Return the [X, Y] coordinate for the center point of the cell that contains the specified text.  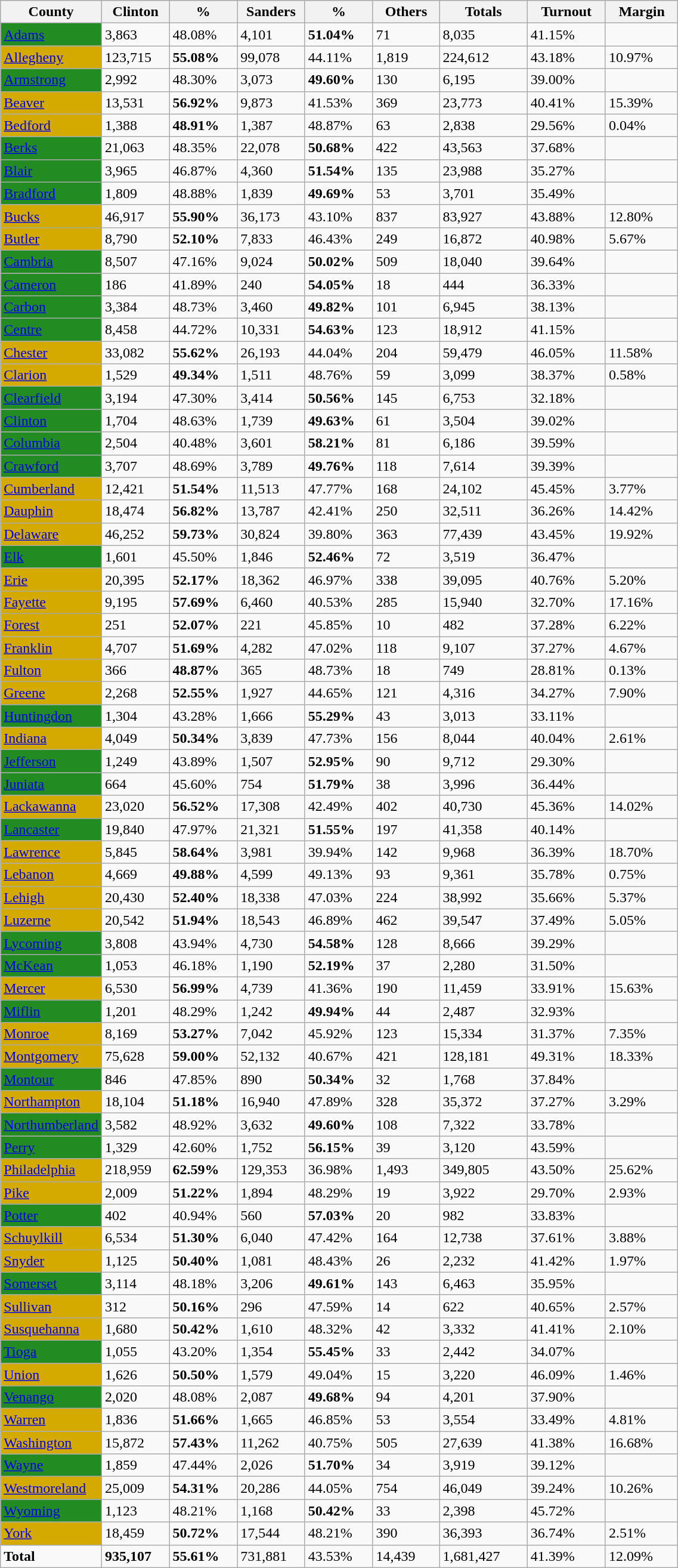
52.40% [203, 897]
9,712 [483, 761]
4,599 [271, 875]
505 [406, 1443]
36.98% [339, 1170]
29.70% [566, 1193]
Forest [51, 625]
41.53% [339, 103]
18,338 [271, 897]
43,563 [483, 148]
3,919 [483, 1465]
4,201 [483, 1397]
44.65% [339, 693]
3,220 [483, 1374]
Lebanon [51, 875]
13,787 [271, 511]
204 [406, 353]
47.77% [339, 489]
7.90% [642, 693]
369 [406, 103]
390 [406, 1533]
61 [406, 421]
Clarion [51, 375]
52.55% [203, 693]
54.31% [203, 1488]
49.63% [339, 421]
40,730 [483, 807]
43.53% [339, 1556]
39.39% [566, 466]
50.16% [203, 1306]
Northumberland [51, 1125]
42.60% [203, 1147]
Washington [51, 1443]
27,639 [483, 1443]
49.82% [339, 307]
Miflin [51, 1011]
48.76% [339, 375]
9,873 [271, 103]
51.66% [203, 1420]
5.37% [642, 897]
Warren [51, 1420]
3,384 [135, 307]
39,095 [483, 579]
168 [406, 489]
312 [135, 1306]
482 [483, 625]
3,414 [271, 398]
890 [271, 1079]
51.94% [203, 920]
55.90% [203, 216]
1,081 [271, 1261]
26 [406, 1261]
8,169 [135, 1034]
45.60% [203, 784]
3,839 [271, 739]
93 [406, 875]
Armstrong [51, 80]
8,666 [483, 943]
44.04% [339, 353]
221 [271, 625]
45.72% [566, 1511]
2.93% [642, 1193]
1,507 [271, 761]
14 [406, 1306]
18,474 [135, 511]
Blair [51, 171]
16,940 [271, 1102]
54.58% [339, 943]
250 [406, 511]
99,078 [271, 57]
6,534 [135, 1238]
55.62% [203, 353]
8,044 [483, 739]
1,354 [271, 1351]
1,249 [135, 761]
19 [406, 1193]
63 [406, 125]
48.18% [203, 1283]
101 [406, 307]
10 [406, 625]
18.70% [642, 852]
39.02% [566, 421]
0.75% [642, 875]
50.56% [339, 398]
Totals [483, 12]
47.16% [203, 261]
44 [406, 1011]
12.80% [642, 216]
94 [406, 1397]
56.15% [339, 1147]
43.59% [566, 1147]
1.46% [642, 1374]
38.13% [566, 307]
7,614 [483, 466]
39.94% [339, 852]
18,912 [483, 330]
58.64% [203, 852]
36,173 [271, 216]
Clearfield [51, 398]
33.49% [566, 1420]
43.88% [566, 216]
20,395 [135, 579]
29.30% [566, 761]
1,894 [271, 1193]
46.43% [339, 239]
2,838 [483, 125]
2,232 [483, 1261]
39.00% [566, 80]
Potter [51, 1215]
145 [406, 398]
46.97% [339, 579]
251 [135, 625]
338 [406, 579]
9,024 [271, 261]
5,845 [135, 852]
42.49% [339, 807]
41.36% [339, 988]
Cumberland [51, 489]
190 [406, 988]
90 [406, 761]
51.18% [203, 1102]
58.21% [339, 443]
20,542 [135, 920]
3,332 [483, 1329]
48.35% [203, 148]
2,442 [483, 1351]
23,020 [135, 807]
47.89% [339, 1102]
296 [271, 1306]
43.94% [203, 943]
46.09% [566, 1374]
44.05% [339, 1488]
42.41% [339, 511]
36.39% [566, 852]
51.79% [339, 784]
509 [406, 261]
2.10% [642, 1329]
19.92% [642, 534]
51.55% [339, 829]
35.78% [566, 875]
44.72% [203, 330]
Greene [51, 693]
Elk [51, 557]
32 [406, 1079]
29.56% [566, 125]
731,881 [271, 1556]
156 [406, 739]
55.45% [339, 1351]
15,940 [483, 602]
83,927 [483, 216]
1,681,427 [483, 1556]
40.98% [566, 239]
Westmoreland [51, 1488]
3,632 [271, 1125]
3,073 [271, 80]
3.29% [642, 1102]
12.09% [642, 1556]
Fulton [51, 671]
12,421 [135, 489]
52,132 [271, 1057]
15.39% [642, 103]
846 [135, 1079]
Lycoming [51, 943]
Snyder [51, 1261]
39,547 [483, 920]
45.92% [339, 1034]
49.88% [203, 875]
15.63% [642, 988]
37.84% [566, 1079]
40.14% [566, 829]
57.03% [339, 1215]
8,458 [135, 330]
51.22% [203, 1193]
Mercer [51, 988]
39.59% [566, 443]
49.94% [339, 1011]
108 [406, 1125]
1,819 [406, 57]
46.87% [203, 171]
23,773 [483, 103]
35.49% [566, 193]
46,917 [135, 216]
6,530 [135, 988]
41.38% [566, 1443]
10.26% [642, 1488]
6,945 [483, 307]
Bradford [51, 193]
129,353 [271, 1170]
197 [406, 829]
1,201 [135, 1011]
45.50% [203, 557]
52.19% [339, 965]
56.52% [203, 807]
77,439 [483, 534]
4,730 [271, 943]
McKean [51, 965]
59.00% [203, 1057]
39.64% [566, 261]
1,846 [271, 557]
Dauphin [51, 511]
41.39% [566, 1556]
Bedford [51, 125]
6,460 [271, 602]
40.75% [339, 1443]
50.50% [203, 1374]
10,331 [271, 330]
3,701 [483, 193]
9,195 [135, 602]
41.41% [566, 1329]
Carbon [51, 307]
3,922 [483, 1193]
33.91% [566, 988]
22,078 [271, 148]
18,459 [135, 1533]
4,360 [271, 171]
81 [406, 443]
33.11% [566, 716]
43.50% [566, 1170]
Lawrence [51, 852]
39.12% [566, 1465]
37.28% [566, 625]
2,026 [271, 1465]
5.67% [642, 239]
40.67% [339, 1057]
31.50% [566, 965]
8,507 [135, 261]
Wayne [51, 1465]
Luzerne [51, 920]
2,504 [135, 443]
39.29% [566, 943]
Susquehanna [51, 1329]
3,013 [483, 716]
57.69% [203, 602]
36.26% [566, 511]
4,669 [135, 875]
47.03% [339, 897]
47.97% [203, 829]
1,387 [271, 125]
3,965 [135, 171]
43.20% [203, 1351]
48.92% [203, 1125]
47.59% [339, 1306]
3,582 [135, 1125]
3.77% [642, 489]
31.37% [566, 1034]
Lehigh [51, 897]
49.61% [339, 1283]
1,125 [135, 1261]
25.62% [642, 1170]
240 [271, 285]
3.88% [642, 1238]
1,529 [135, 375]
32.70% [566, 602]
Lackawanna [51, 807]
38 [406, 784]
3,601 [271, 443]
4,101 [271, 35]
47.73% [339, 739]
422 [406, 148]
1.97% [642, 1261]
2.61% [642, 739]
34 [406, 1465]
12,738 [483, 1238]
34.07% [566, 1351]
51.04% [339, 35]
34.27% [566, 693]
1,859 [135, 1465]
1,601 [135, 557]
328 [406, 1102]
13,531 [135, 103]
53.27% [203, 1034]
444 [483, 285]
59,479 [483, 353]
56.82% [203, 511]
36.74% [566, 1533]
Allegheny [51, 57]
50.02% [339, 261]
Turnout [566, 12]
18,040 [483, 261]
7,833 [271, 239]
Union [51, 1374]
135 [406, 171]
1,053 [135, 965]
21,063 [135, 148]
24,102 [483, 489]
6,040 [271, 1238]
37.61% [566, 1238]
164 [406, 1238]
1,809 [135, 193]
130 [406, 80]
3,808 [135, 943]
56.92% [203, 103]
43.28% [203, 716]
20,286 [271, 1488]
49.31% [566, 1057]
21,321 [271, 829]
0.13% [642, 671]
49.68% [339, 1397]
18,543 [271, 920]
366 [135, 671]
6,186 [483, 443]
123,715 [135, 57]
1,739 [271, 421]
47.02% [339, 647]
43 [406, 716]
32.18% [566, 398]
749 [483, 671]
48.30% [203, 80]
39.80% [339, 534]
142 [406, 852]
Cameron [51, 285]
40.76% [566, 579]
4,739 [271, 988]
3,099 [483, 375]
52.17% [203, 579]
4.67% [642, 647]
47.44% [203, 1465]
49.69% [339, 193]
Columbia [51, 443]
Chester [51, 353]
54.05% [339, 285]
2,992 [135, 80]
4,707 [135, 647]
121 [406, 693]
15,334 [483, 1034]
49.76% [339, 466]
Philadelphia [51, 1170]
18.33% [642, 1057]
0.04% [642, 125]
Margin [642, 12]
40.04% [566, 739]
50.40% [203, 1261]
Butler [51, 239]
421 [406, 1057]
45.45% [566, 489]
25,009 [135, 1488]
Perry [51, 1147]
17.16% [642, 602]
1,927 [271, 693]
40.41% [566, 103]
2.57% [642, 1306]
14.02% [642, 807]
40.53% [339, 602]
20,430 [135, 897]
1,666 [271, 716]
11,513 [271, 489]
Montour [51, 1079]
2,087 [271, 1397]
Crawford [51, 466]
622 [483, 1306]
1,704 [135, 421]
46.18% [203, 965]
1,511 [271, 375]
1,752 [271, 1147]
3,789 [271, 466]
3,120 [483, 1147]
3,194 [135, 398]
7,042 [271, 1034]
285 [406, 602]
Cambria [51, 261]
4,316 [483, 693]
1,190 [271, 965]
40.94% [203, 1215]
3,981 [271, 852]
2,280 [483, 965]
2,268 [135, 693]
0.58% [642, 375]
48.32% [339, 1329]
40.65% [566, 1306]
20 [406, 1215]
57.43% [203, 1443]
1,493 [406, 1170]
3,554 [483, 1420]
2.51% [642, 1533]
11.58% [642, 353]
Huntingdon [51, 716]
3,519 [483, 557]
Erie [51, 579]
Northampton [51, 1102]
2,009 [135, 1193]
3,206 [271, 1283]
837 [406, 216]
Franklin [51, 647]
6.22% [642, 625]
46.89% [339, 920]
52.46% [339, 557]
7.35% [642, 1034]
8,035 [483, 35]
39.24% [566, 1488]
9,361 [483, 875]
55.61% [203, 1556]
41.42% [566, 1261]
59.73% [203, 534]
56.99% [203, 988]
11,262 [271, 1443]
52.07% [203, 625]
Lancaster [51, 829]
4,282 [271, 647]
8,790 [135, 239]
9,968 [483, 852]
46.85% [339, 1420]
59 [406, 375]
1,768 [483, 1079]
15,872 [135, 1443]
35.95% [566, 1283]
664 [135, 784]
1,055 [135, 1351]
Venango [51, 1397]
48.43% [339, 1261]
16.68% [642, 1443]
49.34% [203, 375]
36.44% [566, 784]
14.42% [642, 511]
6,753 [483, 398]
75,628 [135, 1057]
Total [51, 1556]
40.48% [203, 443]
Wyoming [51, 1511]
35,372 [483, 1102]
71 [406, 35]
218,959 [135, 1170]
1,626 [135, 1374]
17,308 [271, 807]
32.93% [566, 1011]
6,195 [483, 80]
48.69% [203, 466]
62.59% [203, 1170]
43.45% [566, 534]
1,329 [135, 1147]
1,836 [135, 1420]
560 [271, 1215]
Tioga [51, 1351]
47.42% [339, 1238]
55.08% [203, 57]
Indiana [51, 739]
42 [406, 1329]
35.27% [566, 171]
Monroe [51, 1034]
5.05% [642, 920]
Fayette [51, 602]
2,020 [135, 1397]
3,863 [135, 35]
49.04% [339, 1374]
128 [406, 943]
4,049 [135, 739]
38.37% [566, 375]
3,996 [483, 784]
Delaware [51, 534]
32,511 [483, 511]
51.30% [203, 1238]
37.49% [566, 920]
26,193 [271, 353]
23,988 [483, 171]
47.85% [203, 1079]
18,362 [271, 579]
365 [271, 671]
Schuylkill [51, 1238]
52.10% [203, 239]
1,242 [271, 1011]
28.81% [566, 671]
49.13% [339, 875]
72 [406, 557]
1,579 [271, 1374]
1,610 [271, 1329]
55.29% [339, 716]
224,612 [483, 57]
48.63% [203, 421]
Somerset [51, 1283]
36.47% [566, 557]
41.89% [203, 285]
1,168 [271, 1511]
30,824 [271, 534]
1,123 [135, 1511]
41,358 [483, 829]
51.70% [339, 1465]
38,992 [483, 897]
37 [406, 965]
Sullivan [51, 1306]
Jefferson [51, 761]
52.95% [339, 761]
1,839 [271, 193]
18,104 [135, 1102]
2,398 [483, 1511]
36.33% [566, 285]
17,544 [271, 1533]
1,680 [135, 1329]
14,439 [406, 1556]
York [51, 1533]
1,304 [135, 716]
Montgomery [51, 1057]
43.18% [566, 57]
9,107 [483, 647]
128,181 [483, 1057]
Pike [51, 1193]
33.83% [566, 1215]
36,393 [483, 1533]
4.81% [642, 1420]
3,707 [135, 466]
Adams [51, 35]
51.69% [203, 647]
3,114 [135, 1283]
Beaver [51, 103]
43.10% [339, 216]
224 [406, 897]
1,388 [135, 125]
2,487 [483, 1011]
48.88% [203, 193]
462 [406, 920]
44.11% [339, 57]
15 [406, 1374]
46,252 [135, 534]
50.72% [203, 1533]
935,107 [135, 1556]
33.78% [566, 1125]
10.97% [642, 57]
349,805 [483, 1170]
16,872 [483, 239]
7,322 [483, 1125]
3,504 [483, 421]
186 [135, 285]
46.05% [566, 353]
45.85% [339, 625]
54.63% [339, 330]
46,049 [483, 1488]
1,665 [271, 1420]
Centre [51, 330]
6,463 [483, 1283]
249 [406, 239]
363 [406, 534]
982 [483, 1215]
35.66% [566, 897]
39 [406, 1147]
County [51, 12]
Others [406, 12]
3,460 [271, 307]
50.68% [339, 148]
37.90% [566, 1397]
47.30% [203, 398]
45.36% [566, 807]
11,459 [483, 988]
5.20% [642, 579]
33,082 [135, 353]
Sanders [271, 12]
143 [406, 1283]
37.68% [566, 148]
48.91% [203, 125]
Juniata [51, 784]
43.89% [203, 761]
Berks [51, 148]
19,840 [135, 829]
Bucks [51, 216]
